For the text-containing cell, return its midpoint in (X, Y) coordinate format. 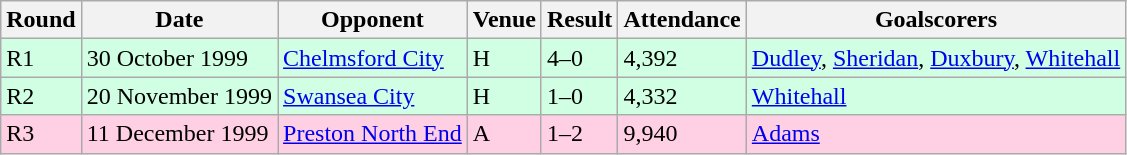
1–2 (579, 134)
11 December 1999 (179, 134)
4,332 (682, 96)
Dudley, Sheridan, Duxbury, Whitehall (936, 58)
Chelmsford City (373, 58)
4–0 (579, 58)
4,392 (682, 58)
R2 (41, 96)
R1 (41, 58)
Adams (936, 134)
Result (579, 20)
Date (179, 20)
Attendance (682, 20)
20 November 1999 (179, 96)
9,940 (682, 134)
Venue (504, 20)
30 October 1999 (179, 58)
Goalscorers (936, 20)
A (504, 134)
Preston North End (373, 134)
Round (41, 20)
Whitehall (936, 96)
1–0 (579, 96)
Swansea City (373, 96)
Opponent (373, 20)
R3 (41, 134)
